Pinpoint the cell where the given text exists, returning its [X, Y] midpoint coordinate. 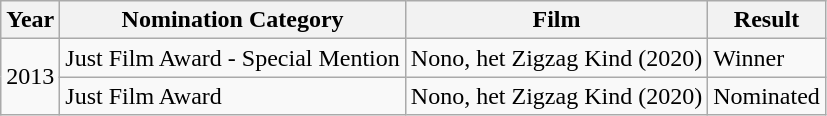
Just Film Award [233, 96]
Winner [767, 58]
Just Film Award - Special Mention [233, 58]
Result [767, 20]
Nomination Category [233, 20]
Nominated [767, 96]
Year [30, 20]
Film [556, 20]
2013 [30, 77]
